Return the (X, Y) coordinate for the center point of the cell that contains the specified text.  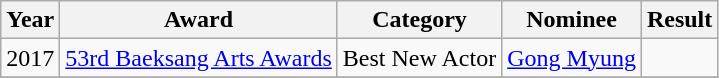
Nominee (572, 20)
Gong Myung (572, 58)
Category (419, 20)
Award (199, 20)
2017 (30, 58)
53rd Baeksang Arts Awards (199, 58)
Result (679, 20)
Best New Actor (419, 58)
Year (30, 20)
